Extract the (x, y) coordinate from the center of the cell holding the provided text.  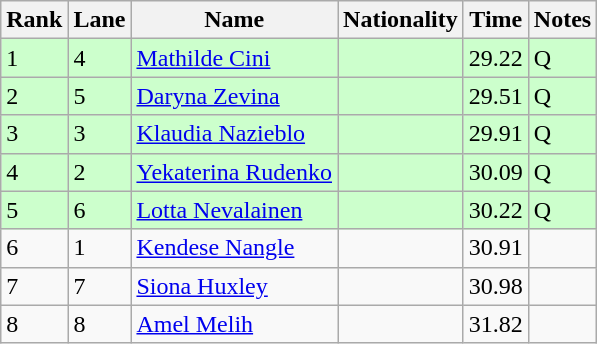
Mathilde Cini (234, 58)
Nationality (401, 20)
31.82 (496, 324)
Amel Melih (234, 324)
30.98 (496, 286)
30.09 (496, 172)
Name (234, 20)
29.22 (496, 58)
Time (496, 20)
Daryna Zevina (234, 96)
Rank (34, 20)
Kendese Nangle (234, 248)
Yekaterina Rudenko (234, 172)
Notes (562, 20)
Klaudia Nazieblo (234, 134)
30.22 (496, 210)
Lotta Nevalainen (234, 210)
29.91 (496, 134)
29.51 (496, 96)
Siona Huxley (234, 286)
Lane (100, 20)
30.91 (496, 248)
